Provide the [x, y] coordinate of the cell's center where the given text is located.  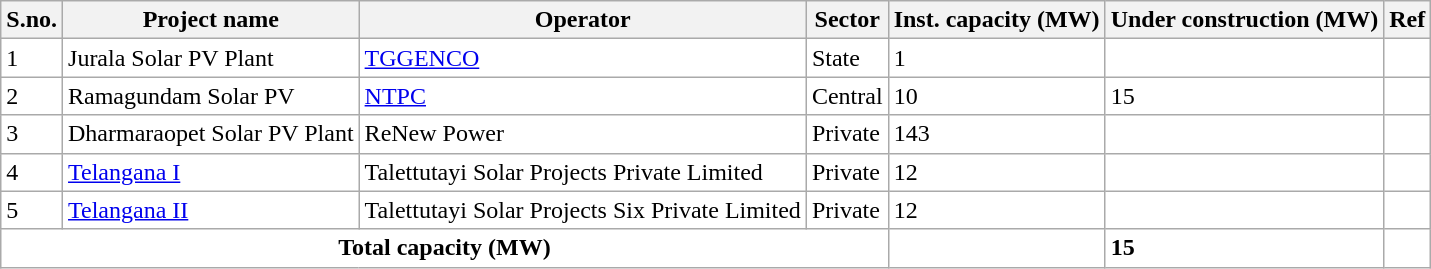
Ref [1408, 20]
Inst. capacity (MW) [996, 20]
Sector [847, 20]
Telangana I [212, 172]
S.no. [32, 20]
Operator [582, 20]
Ramagundam Solar PV [212, 96]
4 [32, 172]
5 [32, 210]
State [847, 58]
Total capacity (MW) [444, 248]
Dharmaraopet Solar PV Plant [212, 134]
TGGENCO [582, 58]
Project name [212, 20]
Talettutayi Solar Projects Six Private Limited [582, 210]
ReNew Power [582, 134]
10 [996, 96]
Jurala Solar PV Plant [212, 58]
143 [996, 134]
Under construction (MW) [1244, 20]
Talettutayi Solar Projects Private Limited [582, 172]
Central [847, 96]
3 [32, 134]
NTPC [582, 96]
Telangana II [212, 210]
2 [32, 96]
